Provide the (x, y) coordinate of the cell's center where the given text is located.  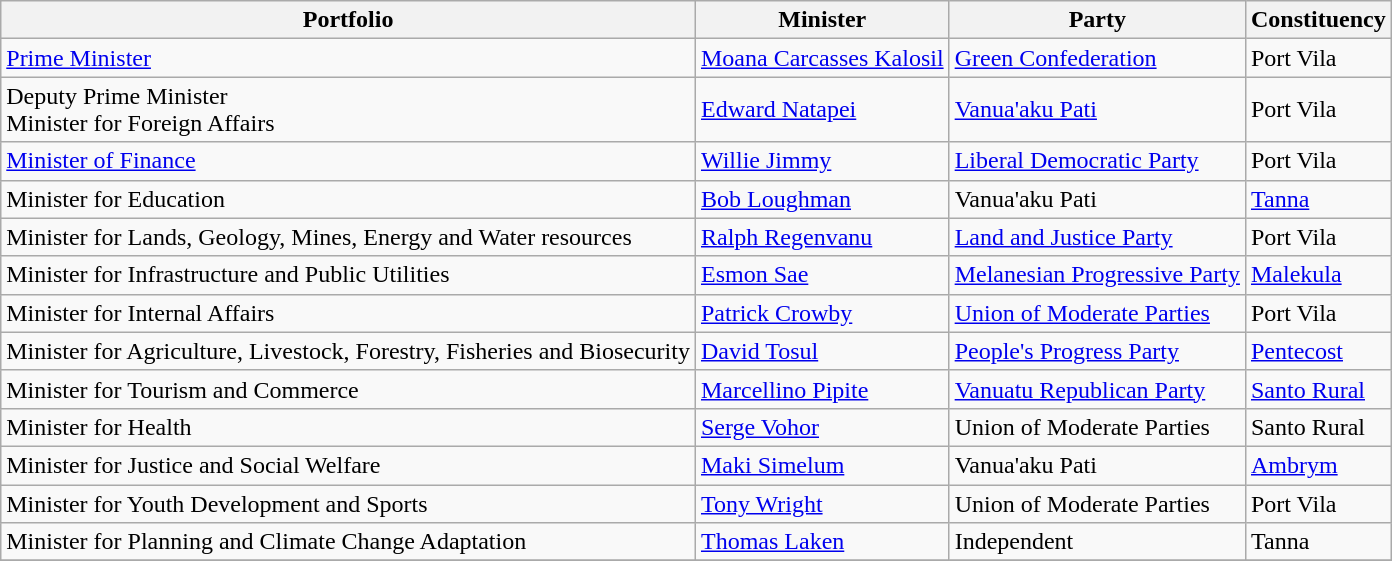
Portfolio (348, 20)
Willie Jimmy (822, 161)
Patrick Crowby (822, 313)
Minister of Finance (348, 161)
Minister (822, 20)
Edward Natapei (822, 110)
Minister for Health (348, 427)
Independent (1097, 542)
Tony Wright (822, 503)
Ambrym (1318, 465)
Minister for Infrastructure and Public Utilities (348, 275)
Pentecost (1318, 351)
Party (1097, 20)
Liberal Democratic Party (1097, 161)
Malekula (1318, 275)
Ralph Regenvanu (822, 237)
Minister for Youth Development and Sports (348, 503)
Deputy Prime MinisterMinister for Foreign Affairs (348, 110)
Moana Carcasses Kalosil (822, 58)
David Tosul (822, 351)
Minister for Internal Affairs (348, 313)
Marcellino Pipite (822, 389)
Esmon Sae (822, 275)
Minister for Education (348, 199)
Thomas Laken (822, 542)
People's Progress Party (1097, 351)
Maki Simelum (822, 465)
Green Confederation (1097, 58)
Minister for Planning and Climate Change Adaptation (348, 542)
Vanuatu Republican Party (1097, 389)
Minister for Tourism and Commerce (348, 389)
Melanesian Progressive Party (1097, 275)
Prime Minister (348, 58)
Minister for Agriculture, Livestock, Forestry, Fisheries and Biosecurity (348, 351)
Bob Loughman (822, 199)
Land and Justice Party (1097, 237)
Constituency (1318, 20)
Serge Vohor (822, 427)
Minister for Justice and Social Welfare (348, 465)
Minister for Lands, Geology, Mines, Energy and Water resources (348, 237)
